Provide the (X, Y) coordinate of the cell's center where the given text is located.  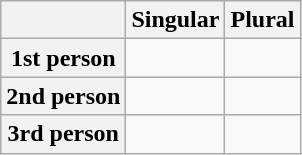
Singular (176, 20)
2nd person (64, 96)
3rd person (64, 134)
Plural (262, 20)
1st person (64, 58)
